Detect which cell encompasses the target text, then output its [x, y] center coordinate. 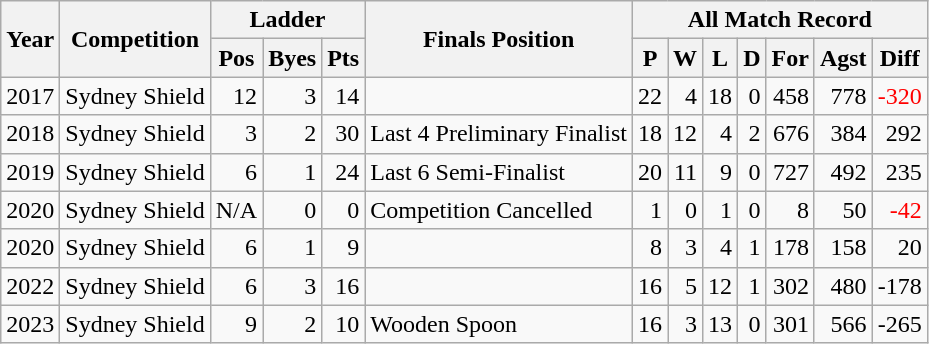
301 [790, 324]
458 [790, 96]
L [720, 58]
676 [790, 134]
-320 [900, 96]
Agst [843, 58]
P [650, 58]
158 [843, 248]
384 [843, 134]
-265 [900, 324]
Last 6 Semi-Finalist [499, 172]
Pos [236, 58]
Ladder [288, 20]
2017 [30, 96]
778 [843, 96]
178 [790, 248]
2019 [30, 172]
566 [843, 324]
11 [686, 172]
Year [30, 39]
W [686, 58]
-178 [900, 286]
Competition [135, 39]
Wooden Spoon [499, 324]
Last 4 Preliminary Finalist [499, 134]
Pts [344, 58]
2022 [30, 286]
All Match Record [780, 20]
2018 [30, 134]
Byes [292, 58]
50 [843, 210]
480 [843, 286]
N/A [236, 210]
302 [790, 286]
Diff [900, 58]
D [752, 58]
14 [344, 96]
235 [900, 172]
10 [344, 324]
24 [344, 172]
Competition Cancelled [499, 210]
13 [720, 324]
22 [650, 96]
727 [790, 172]
2023 [30, 324]
For [790, 58]
5 [686, 286]
492 [843, 172]
-42 [900, 210]
30 [344, 134]
292 [900, 134]
Finals Position [499, 39]
